Return the [x, y] coordinate for the center point of the cell that contains the specified text.  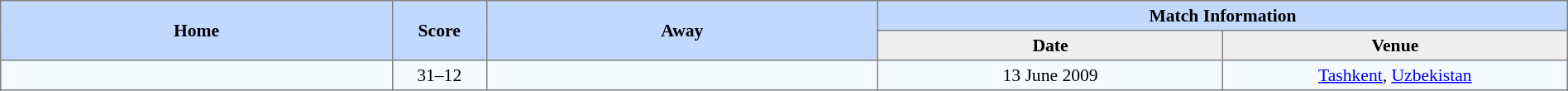
13 June 2009 [1050, 75]
Away [682, 31]
Score [439, 31]
Home [197, 31]
Match Information [1223, 16]
Tashkent, Uzbekistan [1394, 75]
31–12 [439, 75]
Venue [1394, 45]
Date [1050, 45]
